Scan for the cell matching the given text and deliver its (X, Y) coordinate at center. 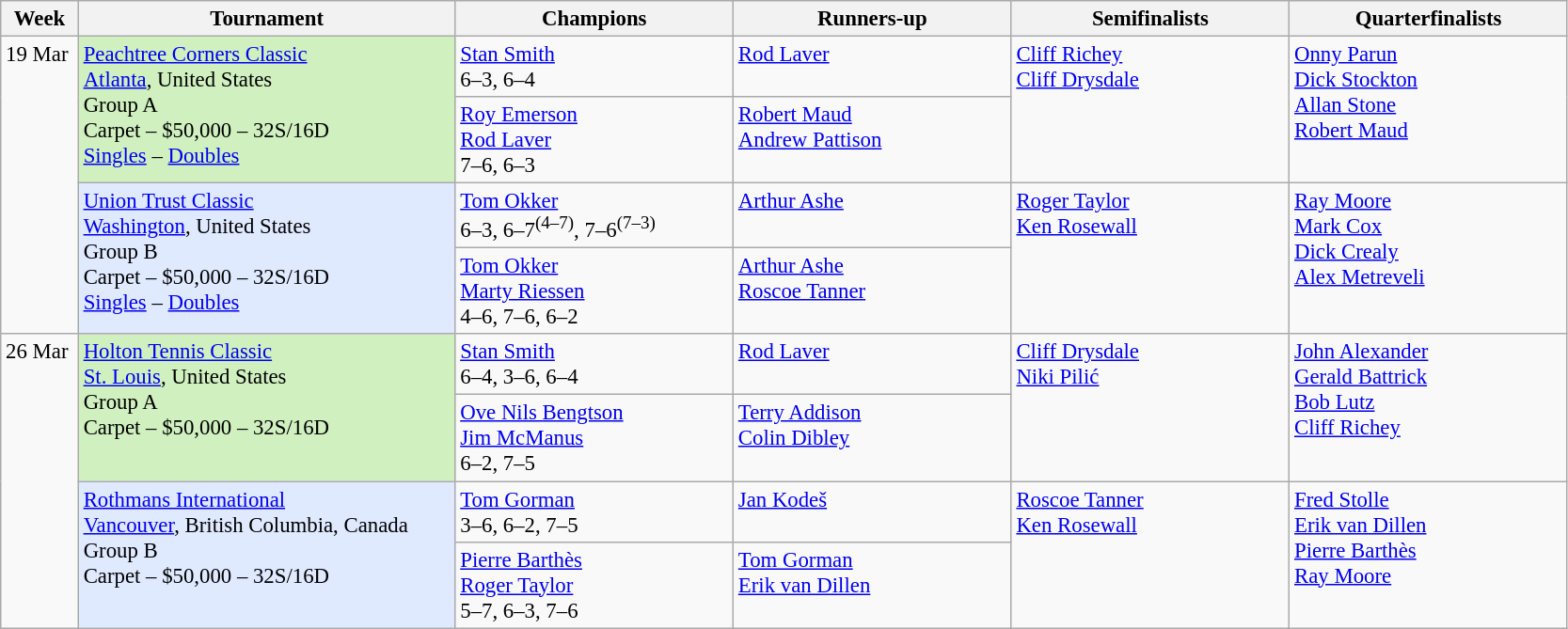
Semifinalists (1150, 19)
Terry Addison Colin Dibley (873, 438)
Arthur Ashe (873, 216)
Union Trust Classic Washington, United StatesGroup BCarpet – $50,000 – 32S/16D Singles – Doubles (267, 259)
Cliff Richey Cliff Drysdale (1150, 110)
Pierre Barthès Roger Taylor5–7, 6–3, 7–6 (594, 585)
Tom Gorman Erik van Dillen (873, 585)
Roy Emerson Rod Laver7–6, 6–3 (594, 140)
Holton Tennis Classic St. Louis, United StatesGroup ACarpet – $50,000 – 32S/16D (267, 408)
Tom Okker6–3, 6–7(4–7), 7–6(7–3) (594, 216)
Rothmans International Vancouver, British Columbia, CanadaGroup BCarpet – $50,000 – 32S/16D (267, 555)
Fred Stolle Erik van Dillen Pierre Barthès Ray Moore (1429, 555)
Tom Okker Marty Riessen4–6, 7–6, 6–2 (594, 291)
Stan Smith6–4, 3–6, 6–4 (594, 365)
26 Mar (40, 481)
Ray Moore Mark Cox Dick Crealy Alex Metreveli (1429, 259)
Runners-up (873, 19)
Stan Smith6–3, 6–4 (594, 68)
Roger Taylor Ken Rosewall (1150, 259)
Roscoe Tanner Ken Rosewall (1150, 555)
Quarterfinalists (1429, 19)
Onny Parun Dick Stockton Allan Stone Robert Maud (1429, 110)
Cliff Drysdale Niki Pilić (1150, 408)
Week (40, 19)
John Alexander Gerald Battrick Bob Lutz Cliff Richey (1429, 408)
Peachtree Corners Classic Atlanta, United StatesGroup ACarpet – $50,000 – 32S/16D Singles – Doubles (267, 110)
Ove Nils Bengtson Jim McManus6–2, 7–5 (594, 438)
Robert Maud Andrew Pattison (873, 140)
Jan Kodeš (873, 511)
Tom Gorman3–6, 6–2, 7–5 (594, 511)
Champions (594, 19)
19 Mar (40, 186)
Tournament (267, 19)
Arthur Ashe Roscoe Tanner (873, 291)
